Return (x, y) of the center of cell containing provided text 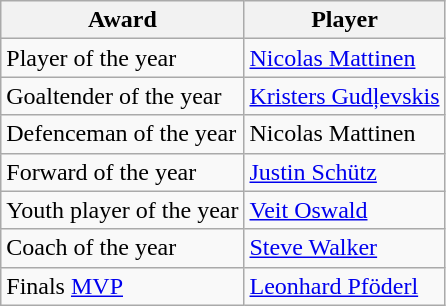
Goaltender of the year (122, 96)
Award (122, 20)
Steve Walker (344, 248)
Defenceman of the year (122, 134)
Kristers Gudļevskis (344, 96)
Coach of the year (122, 248)
Player of the year (122, 58)
Leonhard Pföderl (344, 286)
Veit Oswald (344, 210)
Finals MVP (122, 286)
Player (344, 20)
Justin Schütz (344, 172)
Youth player of the year (122, 210)
Forward of the year (122, 172)
